Pinpoint the cell where the given text exists, returning its [X, Y] midpoint coordinate. 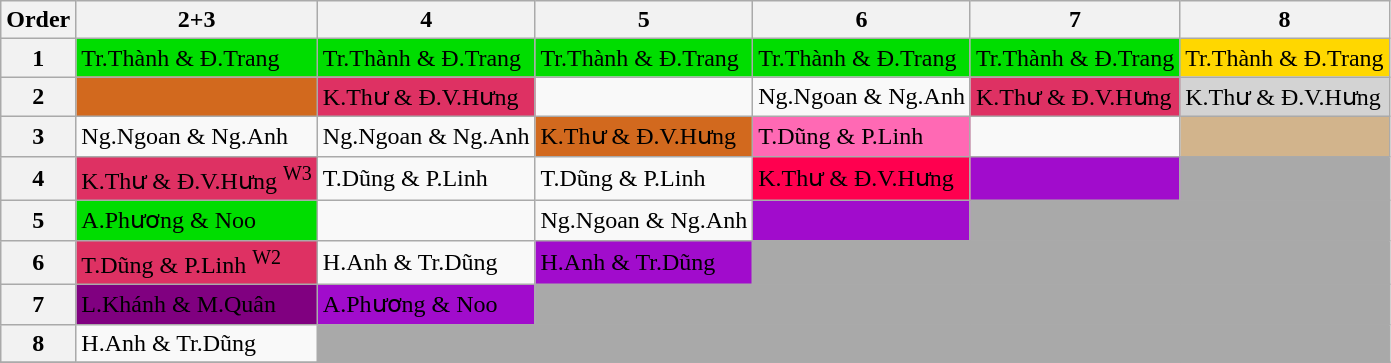
K.Thư & Đ.V.Hưng W3 [197, 178]
1 [38, 58]
L.Khánh & M.Quân [197, 305]
2+3 [197, 20]
Order [38, 20]
3 [38, 136]
T.Dũng & P.Linh W2 [197, 262]
2 [38, 97]
